Pinpoint the cell where the given text exists, returning its [X, Y] midpoint coordinate. 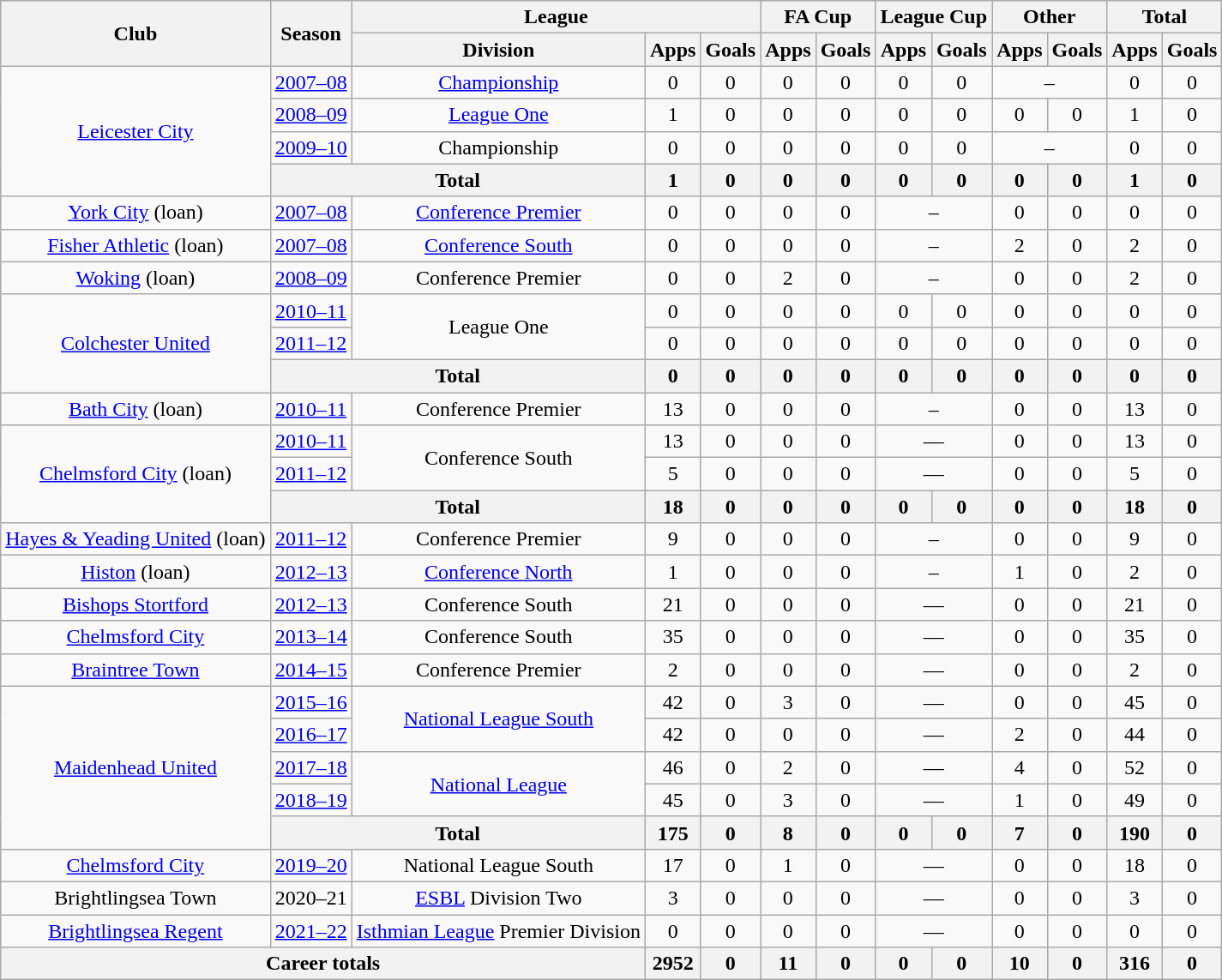
Season [310, 33]
Colchester United [135, 343]
Woking (loan) [135, 278]
ESBL Division Two [498, 898]
2018–19 [310, 800]
8 [788, 833]
Histon (loan) [135, 572]
17 [672, 865]
Bishops Stortford [135, 604]
2019–20 [310, 865]
190 [1135, 833]
11 [788, 964]
Fisher Athletic (loan) [135, 245]
4 [1020, 767]
Brightlingsea Town [135, 898]
2009–10 [310, 147]
Braintree Town [135, 670]
2017–18 [310, 767]
2014–15 [310, 670]
Division [498, 50]
2021–22 [310, 930]
FA Cup [818, 17]
Other [1050, 17]
Isthmian League Premier Division [498, 930]
44 [1135, 735]
2952 [672, 964]
7 [1020, 833]
2013–14 [310, 637]
National League [498, 784]
Conference North [498, 572]
2015–16 [310, 702]
316 [1135, 964]
Chelmsford City (loan) [135, 474]
52 [1135, 767]
Hayes & Yeading United (loan) [135, 539]
10 [1020, 964]
Brightlingsea Regent [135, 930]
Leicester City [135, 131]
Maidenhead United [135, 767]
Club [135, 33]
2020–21 [310, 898]
49 [1135, 800]
League Cup [934, 17]
175 [672, 833]
46 [672, 767]
League [556, 17]
Career totals [323, 964]
2016–17 [310, 735]
Bath City (loan) [135, 409]
York City (loan) [135, 213]
